Provide the [x, y] coordinate of the cell's center where the given text is located.  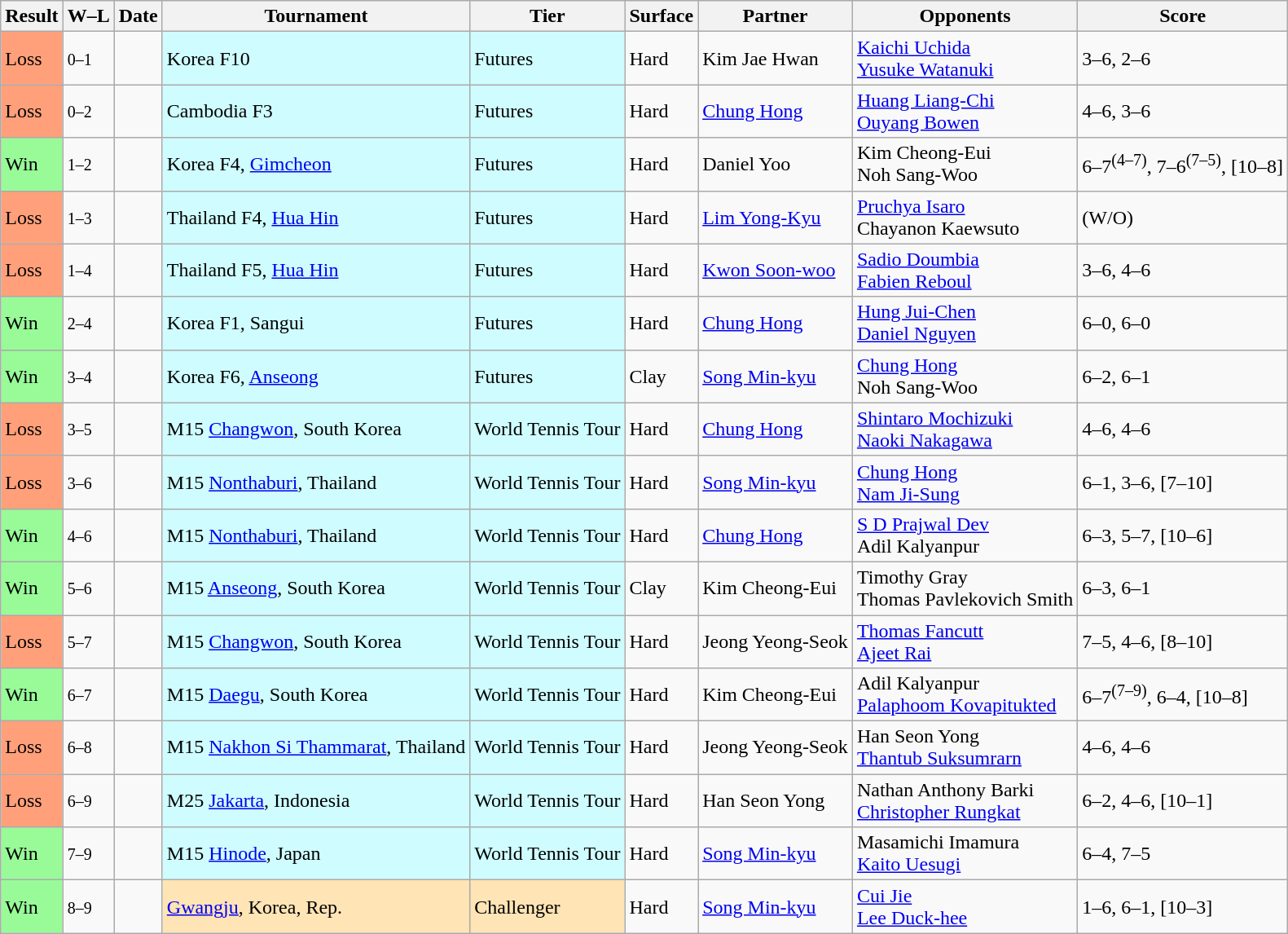
M25 Jakarta, Indonesia [316, 800]
6–8 [88, 748]
6–3, 6–1 [1183, 588]
M15 Anseong, South Korea [316, 588]
Challenger [547, 906]
1–4 [88, 271]
Chung Hong Noh Sang-Woo [965, 377]
Score [1183, 16]
Result [32, 16]
Adil Kalyanpur Palaphoom Kovapitukted [965, 694]
Timothy Gray Thomas Pavlekovich Smith [965, 588]
6–4, 7–5 [1183, 854]
Hung Jui-Chen Daniel Nguyen [965, 323]
Surface [662, 16]
6–9 [88, 800]
Gwangju, Korea, Rep. [316, 906]
(W/O) [1183, 217]
S D Prajwal Dev Adil Kalyanpur [965, 535]
3–4 [88, 377]
6–3, 5–7, [10–6] [1183, 535]
7–5, 4–6, [8–10] [1183, 641]
Shintaro Mochizuki Naoki Nakagawa [965, 429]
Tier [547, 16]
3–6, 2–6 [1183, 59]
6–2, 4–6, [10–1] [1183, 800]
6–0, 6–0 [1183, 323]
3–6, 4–6 [1183, 271]
Cui Jie Lee Duck-hee [965, 906]
0–1 [88, 59]
7–9 [88, 854]
Korea F10 [316, 59]
2–4 [88, 323]
0–2 [88, 111]
Korea F6, Anseong [316, 377]
Opponents [965, 16]
6–7(7–9), 6–4, [10–8] [1183, 694]
8–9 [88, 906]
Partner [776, 16]
Kim Jae Hwan [776, 59]
W–L [88, 16]
6–2, 6–1 [1183, 377]
Date [138, 16]
Daniel Yoo [776, 165]
1–6, 6–1, [10–3] [1183, 906]
Masamichi Imamura Kaito Uesugi [965, 854]
4–6, 3–6 [1183, 111]
Kim Cheong-Eui Noh Sang-Woo [965, 165]
Korea F1, Sangui [316, 323]
3–6 [88, 482]
5–6 [88, 588]
4–6 [88, 535]
Chung Hong Nam Ji-Sung [965, 482]
M15 Daegu, South Korea [316, 694]
Lim Yong-Kyu [776, 217]
M15 Nakhon Si Thammarat, Thailand [316, 748]
Thomas Fancutt Ajeet Rai [965, 641]
Thailand F4, Hua Hin [316, 217]
M15 Hinode, Japan [316, 854]
Sadio Doumbia Fabien Reboul [965, 271]
Han Seon Yong Thantub Suksumrarn [965, 748]
6–7 [88, 694]
Han Seon Yong [776, 800]
1–2 [88, 165]
Kwon Soon-woo [776, 271]
Kaichi Uchida Yusuke Watanuki [965, 59]
5–7 [88, 641]
6–1, 3–6, [7–10] [1183, 482]
Huang Liang-Chi Ouyang Bowen [965, 111]
1–3 [88, 217]
Thailand F5, Hua Hin [316, 271]
Tournament [316, 16]
Cambodia F3 [316, 111]
Pruchya Isaro Chayanon Kaewsuto [965, 217]
Nathan Anthony Barki Christopher Rungkat [965, 800]
Korea F4, Gimcheon [316, 165]
6–7(4–7), 7–6(7–5), [10–8] [1183, 165]
3–5 [88, 429]
